Determine the [X, Y] coordinate at the center of the cell enclosing the given text.  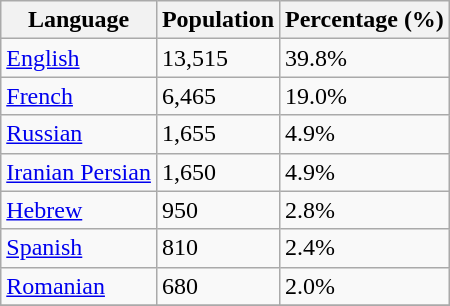
Spanish [79, 248]
2.4% [365, 248]
Russian [79, 134]
2.0% [365, 286]
English [79, 58]
French [79, 96]
Percentage (%) [365, 20]
Romanian [79, 286]
39.8% [365, 58]
950 [218, 210]
19.0% [365, 96]
Hebrew [79, 210]
6,465 [218, 96]
13,515 [218, 58]
Population [218, 20]
2.8% [365, 210]
Language [79, 20]
1,650 [218, 172]
810 [218, 248]
680 [218, 286]
Iranian Persian [79, 172]
1,655 [218, 134]
